Search for the cell housing the specified text and yield its [x, y] center coordinate. 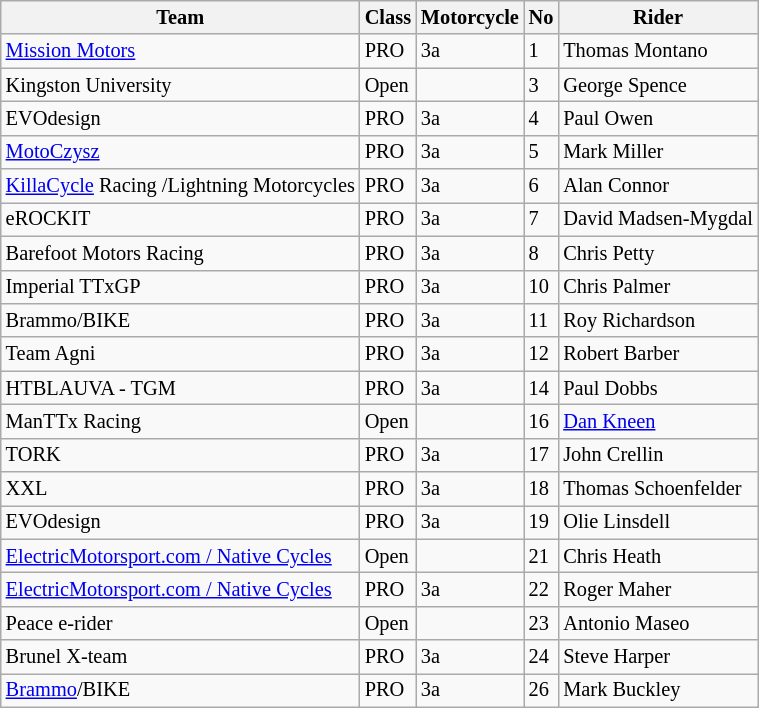
14 [542, 388]
26 [542, 690]
Rider [658, 17]
No [542, 17]
XXL [180, 489]
12 [542, 354]
HTBLAUVA - TGM [180, 388]
Dan Kneen [658, 421]
21 [542, 556]
Class [388, 17]
Imperial TTxGP [180, 287]
Robert Barber [658, 354]
Olie Linsdell [658, 522]
Team [180, 17]
Chris Petty [658, 253]
David Madsen-Mygdal [658, 219]
5 [542, 152]
John Crellin [658, 455]
Thomas Montano [658, 51]
6 [542, 186]
ManTTx Racing [180, 421]
24 [542, 657]
Chris Heath [658, 556]
Brunel X-team [180, 657]
22 [542, 589]
7 [542, 219]
1 [542, 51]
MotoCzysz [180, 152]
Mark Buckley [658, 690]
16 [542, 421]
Alan Connor [658, 186]
Kingston University [180, 85]
Roy Richardson [658, 320]
KillaCycle Racing /Lightning Motorcycles [180, 186]
Steve Harper [658, 657]
TORK [180, 455]
Peace e-rider [180, 623]
11 [542, 320]
8 [542, 253]
18 [542, 489]
Paul Owen [658, 118]
Mission Motors [180, 51]
23 [542, 623]
Barefoot Motors Racing [180, 253]
eROCKIT [180, 219]
Team Agni [180, 354]
Paul Dobbs [658, 388]
17 [542, 455]
Thomas Schoenfelder [658, 489]
George Spence [658, 85]
10 [542, 287]
Motorcycle [470, 17]
Roger Maher [658, 589]
3 [542, 85]
Chris Palmer [658, 287]
Mark Miller [658, 152]
4 [542, 118]
19 [542, 522]
Antonio Maseo [658, 623]
